Pinpoint the cell where the given text exists, returning its (X, Y) midpoint coordinate. 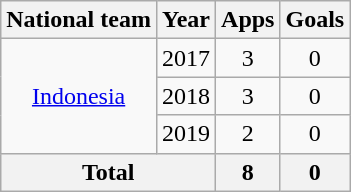
2017 (186, 58)
Total (108, 172)
2018 (186, 96)
Apps (248, 20)
2019 (186, 134)
National team (79, 20)
Goals (315, 20)
Year (186, 20)
2 (248, 134)
Indonesia (79, 96)
8 (248, 172)
